Search for the cell housing the specified text and yield its [x, y] center coordinate. 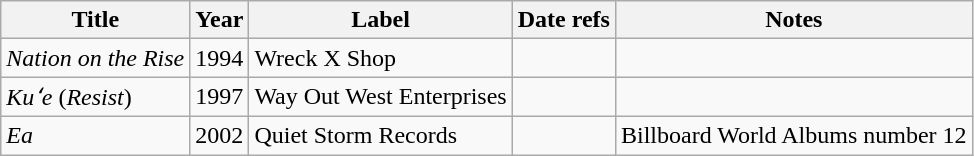
1997 [220, 97]
Wreck X Shop [380, 58]
Date refs [564, 20]
1994 [220, 58]
Title [96, 20]
Nation on the Rise [96, 58]
Way Out West Enterprises [380, 97]
Label [380, 20]
2002 [220, 135]
Billboard World Albums number 12 [794, 135]
Kuʻe (Resist) [96, 97]
Ea [96, 135]
Notes [794, 20]
Quiet Storm Records [380, 135]
Year [220, 20]
